From the cell containing the given text, extract its center point as [x, y] coordinate. 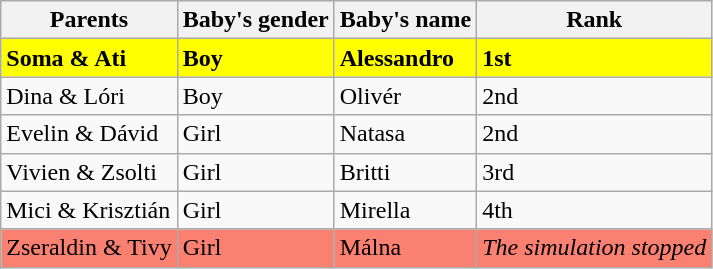
Dina & Lóri [89, 96]
Málna [405, 248]
Vivien & Zsolti [89, 172]
3rd [594, 172]
Britti [405, 172]
1st [594, 58]
Natasa [405, 134]
The simulation stopped [594, 248]
Parents [89, 20]
Mirella [405, 210]
Soma & Ati [89, 58]
Evelin & Dávid [89, 134]
Alessandro [405, 58]
Baby's name [405, 20]
Baby's gender [256, 20]
4th [594, 210]
Zseraldin & Tivy [89, 248]
Mici & Krisztián [89, 210]
Rank [594, 20]
Olivér [405, 96]
